Identify which cell holds the provided text, then report its [X, Y] central coordinate. 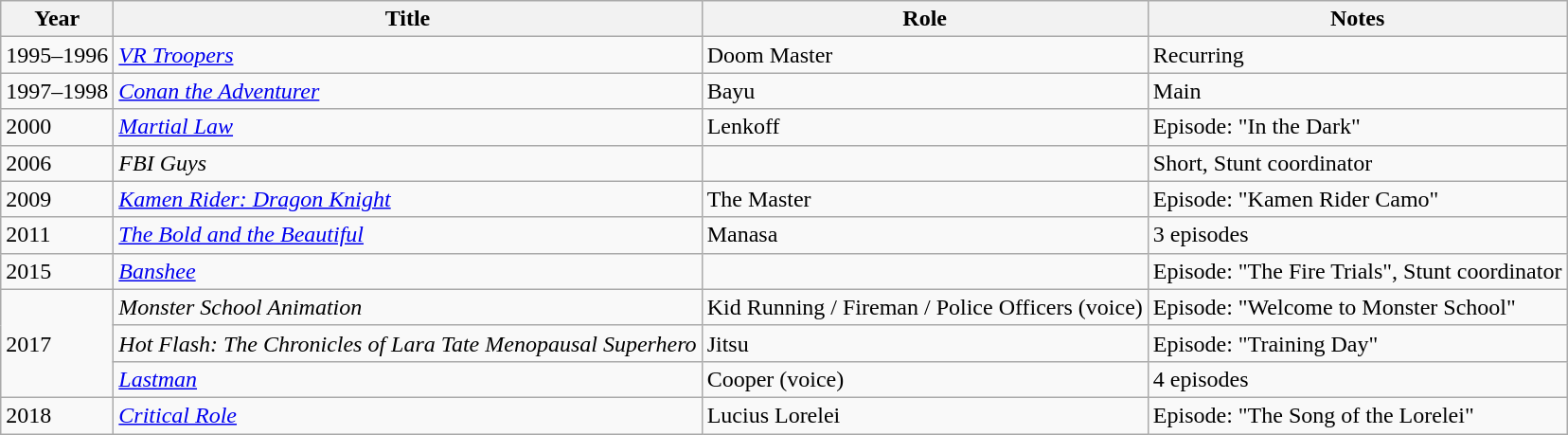
Lastman [407, 379]
1995–1996 [57, 55]
Title [407, 19]
Episode: "The Song of the Lorelei" [1358, 415]
Short, Stunt coordinator [1358, 163]
Hot Flash: The Chronicles of Lara Tate Menopausal Superhero [407, 343]
Monster School Animation [407, 307]
3 episodes [1358, 235]
Critical Role [407, 415]
VR Troopers [407, 55]
Jitsu [924, 343]
Episode: "Training Day" [1358, 343]
2006 [57, 163]
Lenkoff [924, 127]
The Master [924, 199]
4 episodes [1358, 379]
Role [924, 19]
Episode: "Welcome to Monster School" [1358, 307]
The Bold and the Beautiful [407, 235]
Cooper (voice) [924, 379]
Notes [1358, 19]
Kamen Rider: Dragon Knight [407, 199]
Manasa [924, 235]
Episode: "Kamen Rider Camo" [1358, 199]
1997–1998 [57, 91]
Main [1358, 91]
2011 [57, 235]
Doom Master [924, 55]
FBI Guys [407, 163]
Year [57, 19]
Kid Running / Fireman / Police Officers (voice) [924, 307]
2009 [57, 199]
Episode: "In the Dark" [1358, 127]
2015 [57, 271]
Lucius Lorelei [924, 415]
2000 [57, 127]
Recurring [1358, 55]
2017 [57, 343]
Bayu [924, 91]
2018 [57, 415]
Martial Law [407, 127]
Conan the Adventurer [407, 91]
Banshee [407, 271]
Episode: "The Fire Trials", Stunt coordinator [1358, 271]
